Pinpoint the cell where the given text exists, returning its (X, Y) midpoint coordinate. 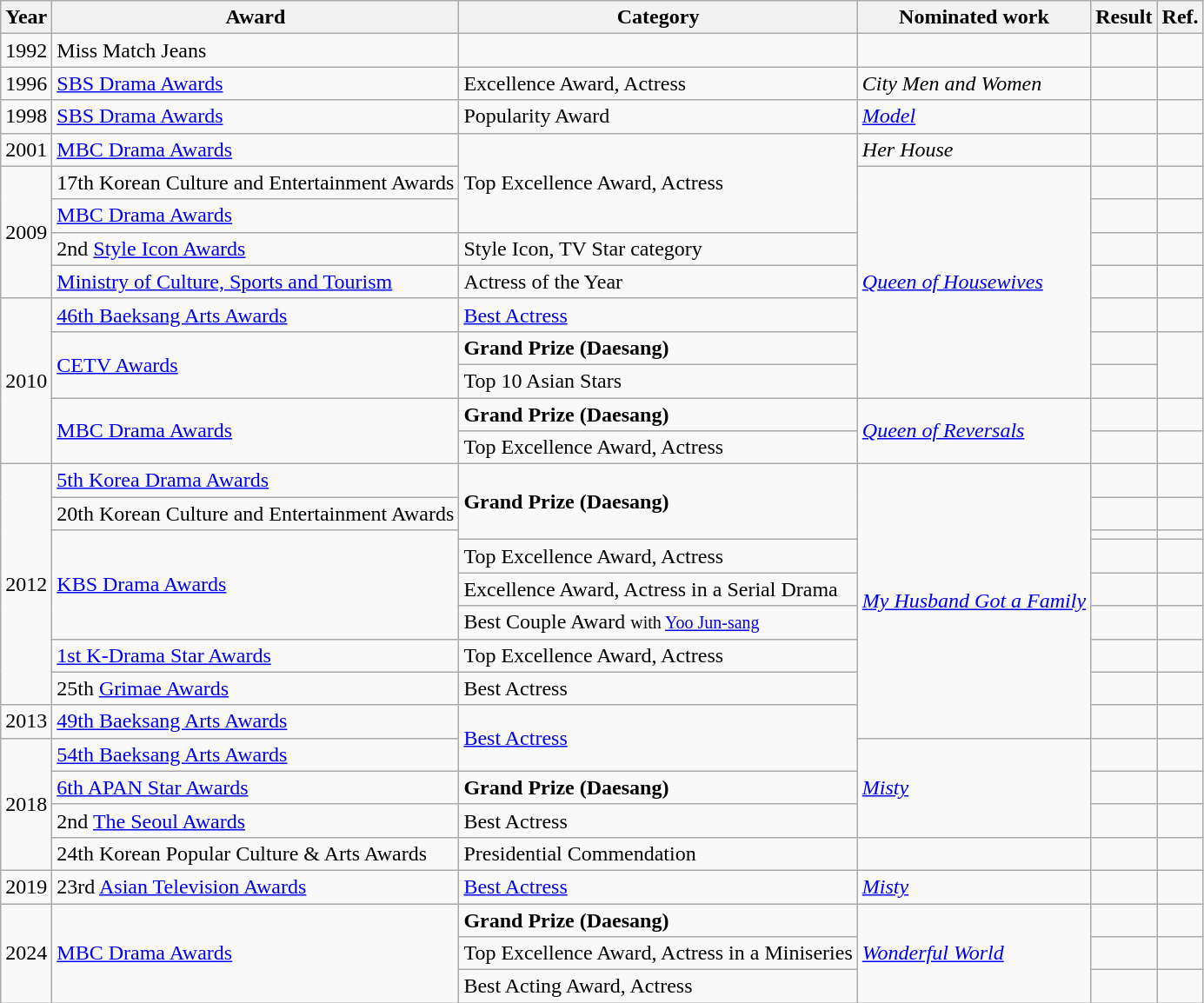
Best Couple Award with Yoo Jun-sang (658, 622)
1st K-Drama Star Awards (256, 655)
Model (974, 116)
Nominated work (974, 17)
Excellence Award, Actress in a Serial Drama (658, 589)
Miss Match Jeans (256, 50)
2nd Style Icon Awards (256, 249)
6th APAN Star Awards (256, 787)
54th Baeksang Arts Awards (256, 754)
Presidential Commendation (658, 854)
2001 (26, 149)
17th Korean Culture and Entertainment Awards (256, 183)
46th Baeksang Arts Awards (256, 315)
Best Acting Award, Actress (658, 986)
2018 (26, 804)
5th Korea Drama Awards (256, 481)
23rd Asian Television Awards (256, 887)
Top Excellence Award, Actress in a Miniseries (658, 953)
Style Icon, TV Star category (658, 249)
Year (26, 17)
20th Korean Culture and Entertainment Awards (256, 514)
My Husband Got a Family (974, 601)
City Men and Women (974, 83)
Wonderful World (974, 953)
24th Korean Popular Culture & Arts Awards (256, 854)
2nd The Seoul Awards (256, 820)
Top 10 Asian Stars (658, 381)
1996 (26, 83)
2024 (26, 953)
CETV Awards (256, 364)
Award (256, 17)
2019 (26, 887)
Category (658, 17)
2012 (26, 585)
KBS Drama Awards (256, 584)
Popularity Award (658, 116)
1992 (26, 50)
Result (1124, 17)
2009 (26, 232)
Queen of Reversals (974, 431)
Actress of the Year (658, 282)
Her House (974, 149)
Ref. (1181, 17)
2013 (26, 721)
Excellence Award, Actress (658, 83)
Queen of Housewives (974, 282)
1998 (26, 116)
25th Grimae Awards (256, 688)
49th Baeksang Arts Awards (256, 721)
2010 (26, 381)
Ministry of Culture, Sports and Tourism (256, 282)
